Detect which cell encompasses the target text, then output its (X, Y) center coordinate. 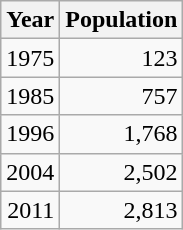
1985 (30, 96)
Population (122, 20)
1,768 (122, 134)
2,813 (122, 210)
2011 (30, 210)
2004 (30, 172)
757 (122, 96)
1975 (30, 58)
123 (122, 58)
Year (30, 20)
2,502 (122, 172)
1996 (30, 134)
